For the text-containing cell, return its midpoint in (x, y) coordinate format. 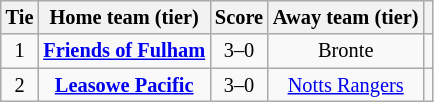
Away team (tier) (346, 17)
Bronte (346, 51)
Tie (20, 17)
Notts Rangers (346, 85)
Home team (tier) (124, 17)
2 (20, 85)
Leasowe Pacific (124, 85)
Score (239, 17)
1 (20, 51)
Friends of Fulham (124, 51)
